Output the (X, Y) coordinate of the center of the cell containing the given text.  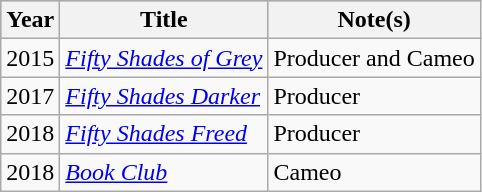
Cameo (374, 172)
Title (164, 20)
Fifty Shades Freed (164, 134)
Book Club (164, 172)
2015 (30, 58)
Year (30, 20)
Producer and Cameo (374, 58)
Fifty Shades Darker (164, 96)
Note(s) (374, 20)
2017 (30, 96)
Fifty Shades of Grey (164, 58)
